Scan for the cell matching the given text and deliver its (X, Y) coordinate at center. 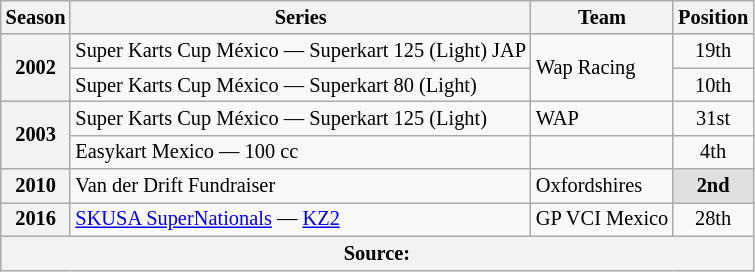
2003 (36, 134)
Season (36, 17)
WAP (602, 118)
2016 (36, 219)
Super Karts Cup México — Superkart 125 (Light) (300, 118)
Super Karts Cup México — Superkart 125 (Light) JAP (300, 51)
2nd (713, 186)
19th (713, 51)
10th (713, 85)
Team (602, 17)
Position (713, 17)
Oxfordshires (602, 186)
Super Karts Cup México — Superkart 80 (Light) (300, 85)
31st (713, 118)
2010 (36, 186)
4th (713, 152)
GP VCI Mexico (602, 219)
Series (300, 17)
Wap Racing (602, 68)
Easykart Mexico — 100 cc (300, 152)
2002 (36, 68)
Source: (377, 253)
28th (713, 219)
Van der Drift Fundraiser (300, 186)
SKUSA SuperNationals — KZ2 (300, 219)
